From the cell containing the given text, extract its center point as [X, Y] coordinate. 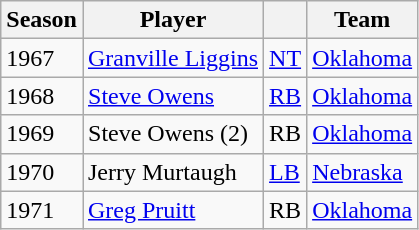
Team [362, 20]
Season [42, 20]
Steve Owens (2) [172, 134]
Nebraska [362, 172]
Greg Pruitt [172, 210]
Steve Owens [172, 96]
1967 [42, 58]
LB [286, 172]
1969 [42, 134]
1970 [42, 172]
Granville Liggins [172, 58]
1971 [42, 210]
1968 [42, 96]
Jerry Murtaugh [172, 172]
Player [172, 20]
NT [286, 58]
